Identify which cell holds the provided text, then report its (x, y) central coordinate. 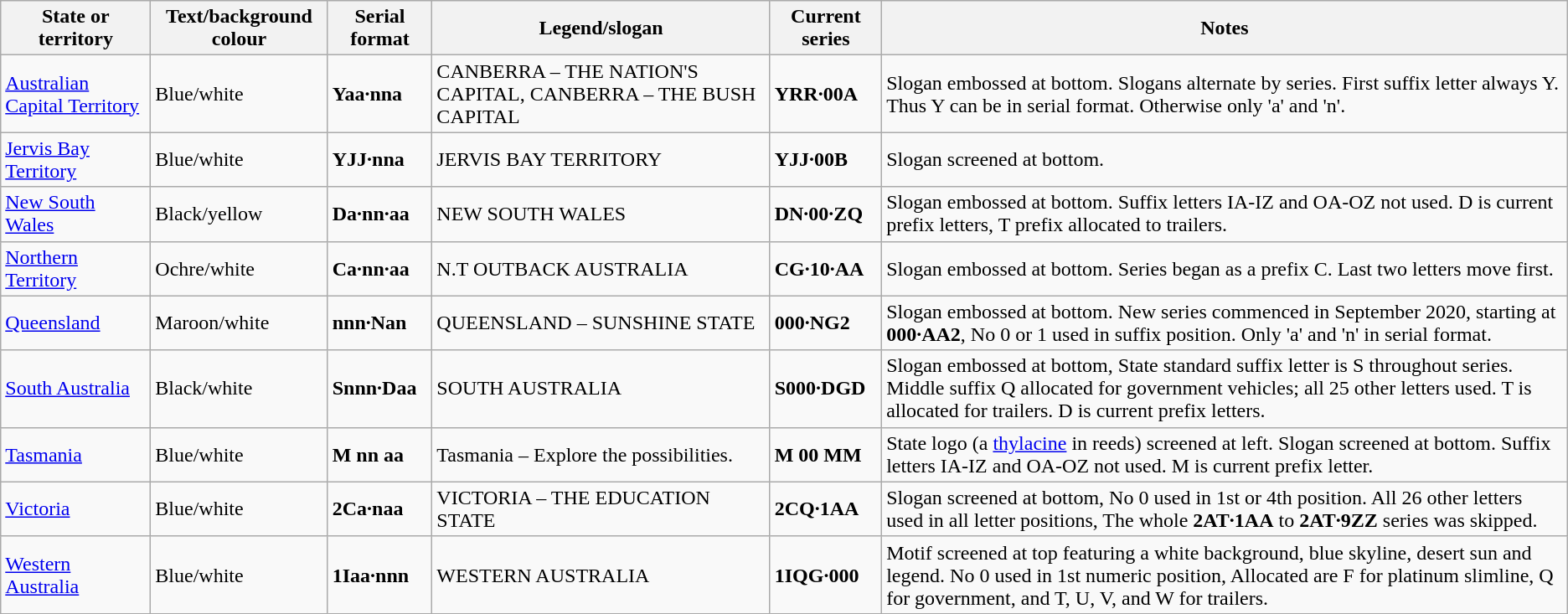
Notes (1225, 28)
2Ca·naa (380, 509)
New South Wales (75, 214)
N.T OUTBACK AUSTRALIA (601, 268)
2CQ·1AA (826, 509)
Western Australia (75, 575)
QUEENSLAND – SUNSHINE STATE (601, 323)
SOUTH AUSTRALIA (601, 389)
YJJ·00B (826, 159)
Tasmania (75, 454)
Snnn·Daa (380, 389)
Current series (826, 28)
Da·nn·aa (380, 214)
M 00 MM (826, 454)
Text/background colour (240, 28)
S000·DGD (826, 389)
YRR·00A (826, 94)
State logo (a thylacine in reeds) screened at left. Slogan screened at bottom. Suffix letters IA-IZ and OA-OZ not used. M is current prefix letter. (1225, 454)
WESTERN AUSTRALIA (601, 575)
South Australia (75, 389)
Northern Territory (75, 268)
Slogan embossed at bottom. Series began as a prefix C. Last two letters move first. (1225, 268)
Ca·nn·aa (380, 268)
Jervis Bay Territory (75, 159)
Tasmania – Explore the possibilities. (601, 454)
1Iaa·nnn (380, 575)
000·NG2 (826, 323)
CANBERRA – THE NATION'S CAPITAL, CANBERRA – THE BUSH CAPITAL (601, 94)
1IQG·000 (826, 575)
Slogan screened at bottom. (1225, 159)
Yaa·nna (380, 94)
DN·00·ZQ (826, 214)
CG·10·AA (826, 268)
Serial format (380, 28)
Queensland (75, 323)
VICTORIA – THE EDUCATION STATE (601, 509)
Legend/slogan (601, 28)
Victoria (75, 509)
YJJ·nna (380, 159)
Slogan embossed at bottom. Slogans alternate by series. First suffix letter always Y. Thus Y can be in serial format. Otherwise only 'a' and 'n'. (1225, 94)
Ochre/white (240, 268)
M nn aa (380, 454)
nnn·Nan (380, 323)
Maroon/white (240, 323)
Black/white (240, 389)
JERVIS BAY TERRITORY (601, 159)
State or territory (75, 28)
Australian Capital Territory (75, 94)
Slogan embossed at bottom. Suffix letters IA-IZ and OA-OZ not used. D is current prefix letters, T prefix allocated to trailers. (1225, 214)
NEW SOUTH WALES (601, 214)
Black/yellow (240, 214)
